Extract the (X, Y) coordinate from the center of the cell holding the provided text.  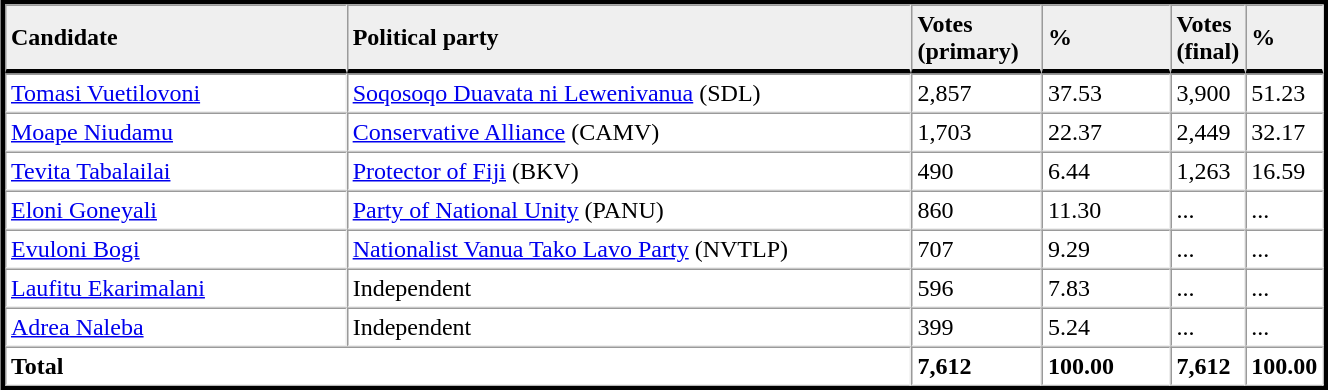
22.37 (1106, 132)
11.30 (1106, 210)
Votes(final) (1208, 38)
Candidate (176, 38)
Tomasi Vuetilovoni (176, 94)
1,703 (976, 132)
6.44 (1106, 172)
3,900 (1208, 94)
707 (976, 250)
Adrea Naleba (176, 328)
7.83 (1106, 288)
860 (976, 210)
32.17 (1284, 132)
596 (976, 288)
399 (976, 328)
Conservative Alliance (CAMV) (630, 132)
Tevita Tabalailai (176, 172)
2,449 (1208, 132)
Evuloni Bogi (176, 250)
1,263 (1208, 172)
51.23 (1284, 94)
37.53 (1106, 94)
Soqosoqo Duavata ni Lewenivanua (SDL) (630, 94)
Moape Niudamu (176, 132)
Total (458, 366)
Eloni Goneyali (176, 210)
Laufitu Ekarimalani (176, 288)
Nationalist Vanua Tako Lavo Party (NVTLP) (630, 250)
9.29 (1106, 250)
16.59 (1284, 172)
490 (976, 172)
Votes(primary) (976, 38)
5.24 (1106, 328)
Political party (630, 38)
2,857 (976, 94)
Party of National Unity (PANU) (630, 210)
Protector of Fiji (BKV) (630, 172)
